Provide the [X, Y] coordinate of the cell's center where the given text is located.  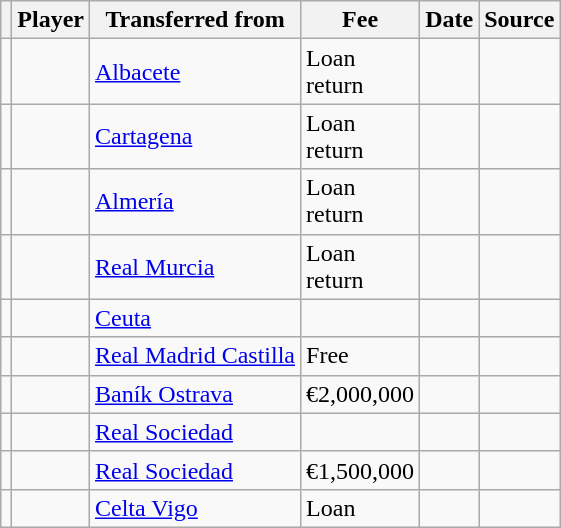
Ceuta [196, 318]
€1,500,000 [360, 470]
Loan [360, 508]
€2,000,000 [360, 394]
Albacete [196, 72]
Almería [196, 202]
Source [520, 20]
Free [360, 356]
Celta Vigo [196, 508]
Date [450, 20]
Real Madrid Castilla [196, 356]
Transferred from [196, 20]
Real Murcia [196, 266]
Baník Ostrava [196, 394]
Cartagena [196, 136]
Fee [360, 20]
Player [51, 20]
